Detect which cell encompasses the target text, then output its (x, y) center coordinate. 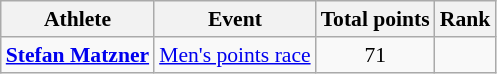
Athlete (78, 19)
71 (376, 55)
Stefan Matzner (78, 55)
Event (234, 19)
Men's points race (234, 55)
Rank (466, 19)
Total points (376, 19)
